Identify which cell holds the provided text, then report its [x, y] central coordinate. 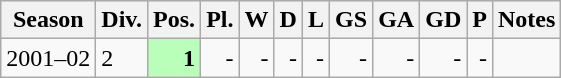
GS [352, 20]
2 [122, 58]
D [288, 20]
Season [48, 20]
L [316, 20]
GA [396, 20]
Pl. [220, 20]
GD [444, 20]
1 [174, 58]
P [480, 20]
2001–02 [48, 58]
Pos. [174, 20]
W [256, 20]
Div. [122, 20]
Notes [526, 20]
